Output the [x, y] coordinate of the center of the cell containing the given text.  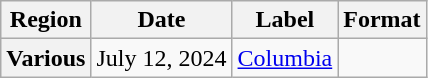
Region [46, 20]
Various [46, 58]
July 12, 2024 [162, 58]
Date [162, 20]
Label [285, 20]
Columbia [285, 58]
Format [382, 20]
